Output the (x, y) coordinate of the center of the cell containing the given text.  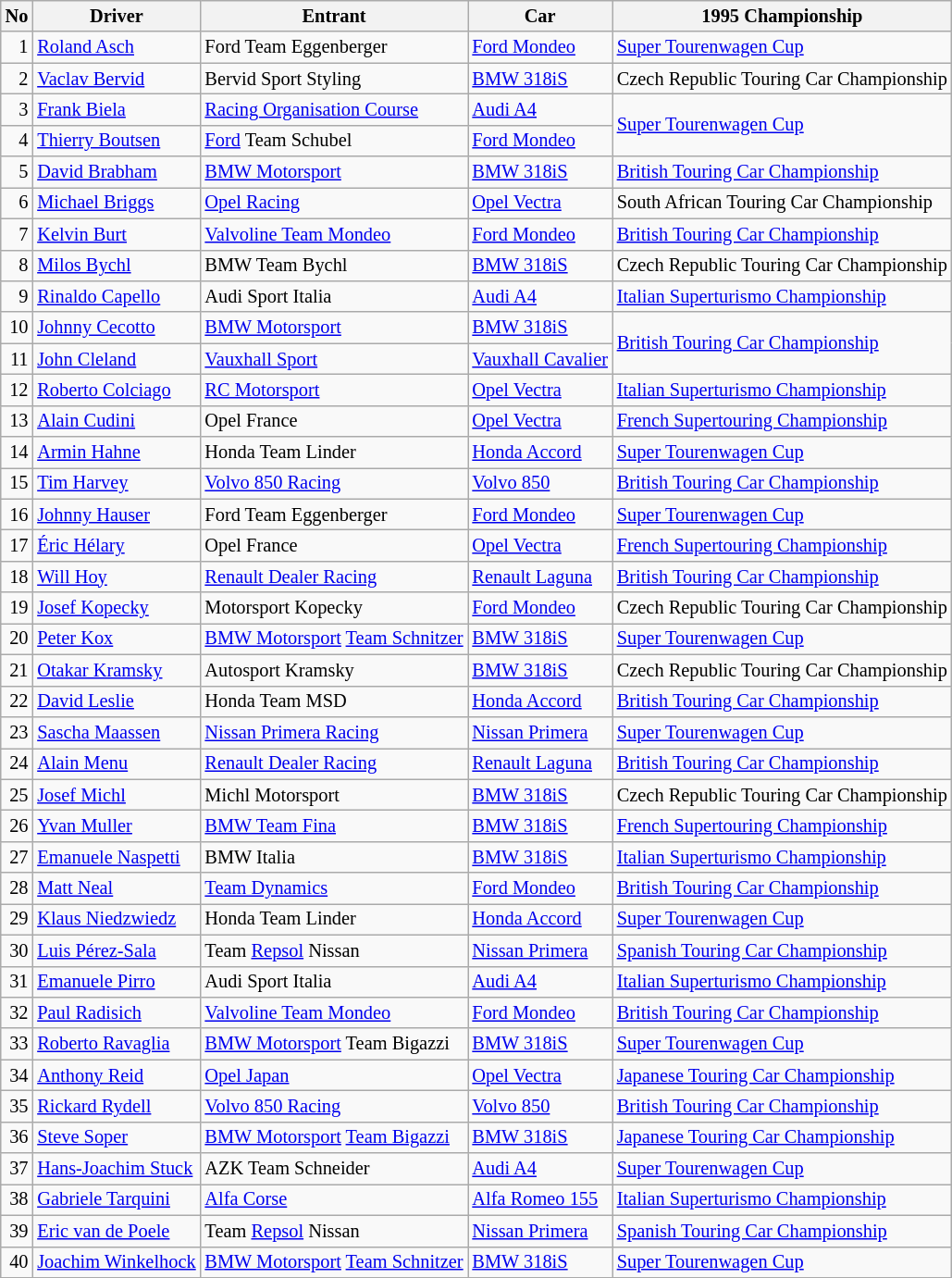
Otakar Kramsky (117, 670)
Team Dynamics (335, 888)
BMW Team Fina (335, 825)
Michl Motorsport (335, 795)
10 (17, 328)
9 (17, 296)
Matt Neal (117, 888)
Sascha Maassen (117, 732)
24 (17, 763)
8 (17, 266)
13 (17, 421)
Peter Kox (117, 639)
Michael Briggs (117, 203)
Johnny Cecotto (117, 328)
11 (17, 359)
18 (17, 577)
Éric Hélary (117, 545)
RC Motorsport (335, 390)
Josef Michl (117, 795)
Vauxhall Sport (335, 359)
Josef Kopecky (117, 608)
Gabriele Tarquini (117, 1199)
35 (17, 1106)
Yvan Muller (117, 825)
Vaclav Bervid (117, 79)
Opel Japan (335, 1075)
38 (17, 1199)
Roberto Ravaglia (117, 1044)
Alain Cudini (117, 421)
Thierry Boutsen (117, 141)
Motorsport Kopecky (335, 608)
Emanuele Pirro (117, 982)
Vauxhall Cavalier (540, 359)
3 (17, 109)
16 (17, 515)
AZK Team Schneider (335, 1169)
Opel Racing (335, 203)
Autosport Kramsky (335, 670)
25 (17, 795)
17 (17, 545)
Bervid Sport Styling (335, 79)
15 (17, 483)
20 (17, 639)
Alfa Corse (335, 1199)
21 (17, 670)
7 (17, 234)
Kelvin Burt (117, 234)
Eric van de Poele (117, 1231)
1 (17, 47)
Roland Asch (117, 47)
Paul Radisich (117, 1012)
Hans-Joachim Stuck (117, 1169)
Car (540, 16)
19 (17, 608)
40 (17, 1262)
Frank Biela (117, 109)
39 (17, 1231)
Emanuele Naspetti (117, 857)
David Brabham (117, 172)
Anthony Reid (117, 1075)
23 (17, 732)
27 (17, 857)
33 (17, 1044)
Johnny Hauser (117, 515)
Driver (117, 16)
32 (17, 1012)
12 (17, 390)
14 (17, 453)
37 (17, 1169)
34 (17, 1075)
Entrant (335, 16)
BMW Italia (335, 857)
Honda Team MSD (335, 701)
1995 Championship (783, 16)
Rinaldo Capello (117, 296)
Joachim Winkelhock (117, 1262)
Alfa Romeo 155 (540, 1199)
31 (17, 982)
Steve Soper (117, 1137)
Rickard Rydell (117, 1106)
Luis Pérez-Sala (117, 950)
28 (17, 888)
26 (17, 825)
29 (17, 919)
4 (17, 141)
Racing Organisation Course (335, 109)
6 (17, 203)
Milos Bychl (117, 266)
BMW Team Bychl (335, 266)
No (17, 16)
Klaus Niedzwiedz (117, 919)
36 (17, 1137)
Tim Harvey (117, 483)
Ford Team Schubel (335, 141)
John Cleland (117, 359)
Alain Menu (117, 763)
2 (17, 79)
Armin Hahne (117, 453)
Will Hoy (117, 577)
Nissan Primera Racing (335, 732)
5 (17, 172)
Roberto Colciago (117, 390)
30 (17, 950)
David Leslie (117, 701)
South African Touring Car Championship (783, 203)
22 (17, 701)
